Detect which cell encompasses the target text, then output its [x, y] center coordinate. 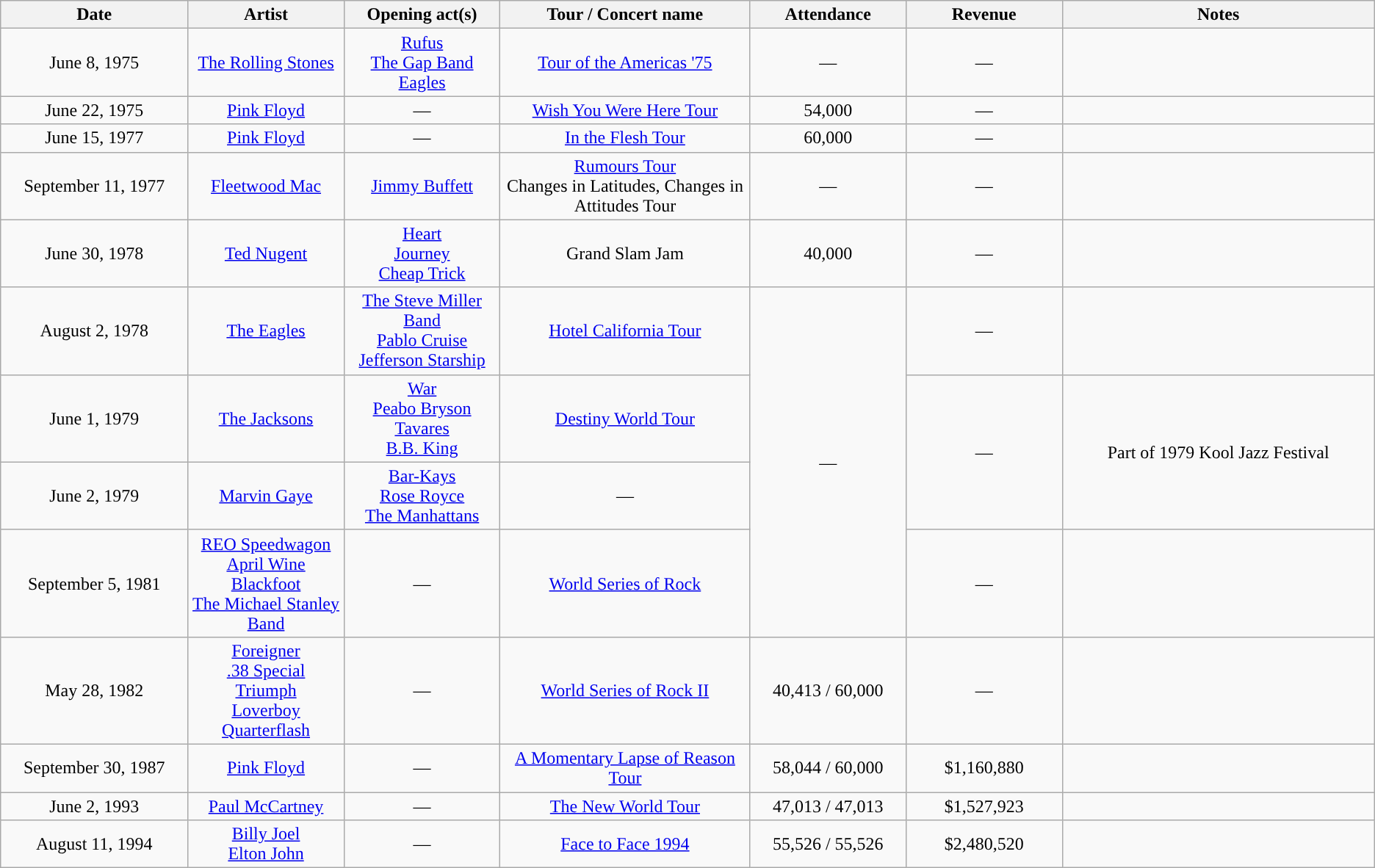
55,526 / 55,526 [829, 845]
47,013 / 47,013 [829, 806]
Artist [266, 15]
REO SpeedwagonApril WineBlackfootThe Michael Stanley Band [266, 583]
Ted Nugent [266, 253]
The New World Tour [625, 806]
WarPeabo Bryson Tavares B.B. King [422, 419]
Hotel California Tour [625, 330]
In the Flesh Tour [625, 138]
Notes [1218, 15]
58,044 / 60,000 [829, 768]
Tour / Concert name [625, 15]
54,000 [829, 110]
Revenue [984, 15]
The Rolling Stones [266, 62]
May 28, 1982 [94, 690]
Grand Slam Jam [625, 253]
A Momentary Lapse of Reason Tour [625, 768]
Billy JoelElton John [266, 845]
40,413 / 60,000 [829, 690]
August 11, 1994 [94, 845]
HeartJourneyCheap Trick [422, 253]
60,000 [829, 138]
The Eagles [266, 330]
August 2, 1978 [94, 330]
Face to Face 1994 [625, 845]
Rumours TourChanges in Latitudes, Changes in Attitudes Tour [625, 186]
June 22, 1975 [94, 110]
June 30, 1978 [94, 253]
40,000 [829, 253]
RufusThe Gap BandEagles [422, 62]
Tour of the Americas '75 [625, 62]
World Series of Rock II [625, 690]
September 30, 1987 [94, 768]
Paul McCartney [266, 806]
Jimmy Buffett [422, 186]
June 2, 1979 [94, 496]
June 8, 1975 [94, 62]
$1,160,880 [984, 768]
The Jacksons [266, 419]
Destiny World Tour [625, 419]
Part of 1979 Kool Jazz Festival [1218, 452]
The Steve Miller BandPablo CruiseJefferson Starship [422, 330]
Wish You Were Here Tour [625, 110]
Marvin Gaye [266, 496]
World Series of Rock [625, 583]
Date [94, 15]
September 5, 1981 [94, 583]
Fleetwood Mac [266, 186]
June 2, 1993 [94, 806]
September 11, 1977 [94, 186]
June 15, 1977 [94, 138]
$2,480,520 [984, 845]
June 1, 1979 [94, 419]
Attendance [829, 15]
Opening act(s) [422, 15]
Foreigner.38 SpecialTriumphLoverboyQuarterflash [266, 690]
$1,527,923 [984, 806]
Bar-Kays Rose Royce The Manhattans [422, 496]
